Provide the [X, Y] coordinate of the cell's center where the given text is located.  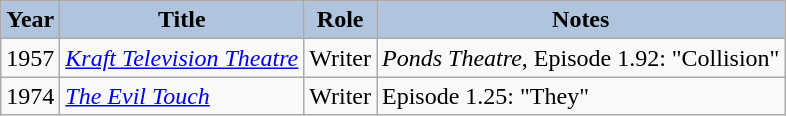
The Evil Touch [182, 96]
Ponds Theatre, Episode 1.92: "Collision" [580, 58]
Episode 1.25: "They" [580, 96]
Kraft Television Theatre [182, 58]
1957 [30, 58]
Title [182, 20]
Notes [580, 20]
1974 [30, 96]
Role [340, 20]
Year [30, 20]
